Scan for the cell matching the given text and deliver its (X, Y) coordinate at center. 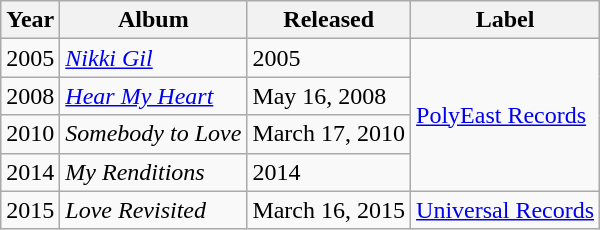
My Renditions (154, 172)
2015 (30, 210)
2010 (30, 134)
Year (30, 20)
Released (329, 20)
Nikki Gil (154, 58)
Album (154, 20)
Somebody to Love (154, 134)
Label (506, 20)
Hear My Heart (154, 96)
Love Revisited (154, 210)
March 16, 2015 (329, 210)
May 16, 2008 (329, 96)
PolyEast Records (506, 115)
2008 (30, 96)
March 17, 2010 (329, 134)
Universal Records (506, 210)
